Locate the cell with the specified text and output its (X, Y) center coordinate. 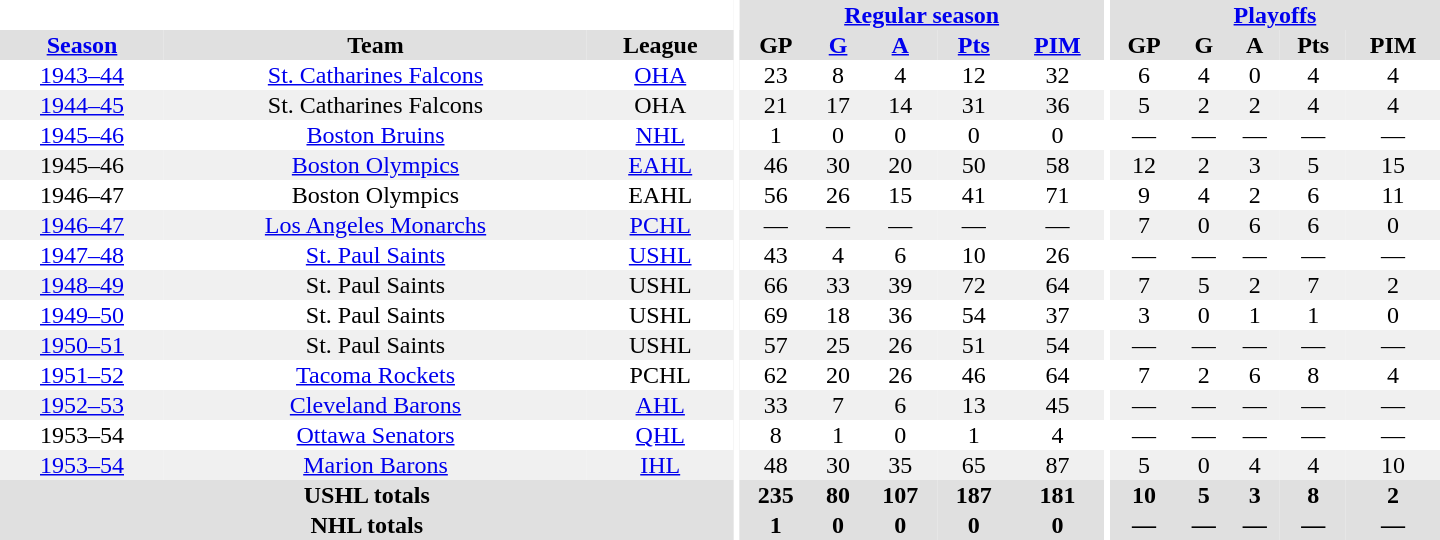
1943–44 (82, 75)
Marion Barons (376, 465)
57 (776, 345)
1947–48 (82, 255)
13 (974, 405)
Boston Bruins (376, 135)
87 (1058, 465)
56 (776, 195)
14 (901, 105)
AHL (660, 405)
17 (838, 105)
1948–49 (82, 285)
1944–45 (82, 105)
51 (974, 345)
37 (1058, 315)
USHL totals (366, 495)
11 (1393, 195)
187 (974, 495)
39 (901, 285)
21 (776, 105)
72 (974, 285)
65 (974, 465)
Los Angeles Monarchs (376, 225)
Playoffs (1275, 15)
League (660, 45)
Season (82, 45)
Ottawa Senators (376, 435)
25 (838, 345)
23 (776, 75)
71 (1058, 195)
235 (776, 495)
66 (776, 285)
58 (1058, 165)
NHL totals (366, 525)
18 (838, 315)
41 (974, 195)
NHL (660, 135)
35 (901, 465)
QHL (660, 435)
1950–51 (82, 345)
1951–52 (82, 375)
48 (776, 465)
80 (838, 495)
1949–50 (82, 315)
IHL (660, 465)
9 (1144, 195)
107 (901, 495)
31 (974, 105)
1952–53 (82, 405)
43 (776, 255)
Regular season (922, 15)
45 (1058, 405)
Team (376, 45)
69 (776, 315)
181 (1058, 495)
Cleveland Barons (376, 405)
50 (974, 165)
32 (1058, 75)
62 (776, 375)
Tacoma Rockets (376, 375)
